Return [x, y] of the center of cell containing provided text 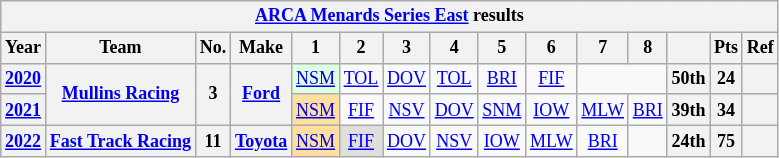
Make [262, 48]
Pts [726, 48]
ARCA Menards Series East results [390, 16]
8 [648, 48]
50th [688, 78]
Mullins Racing [120, 94]
Fast Track Racing [120, 140]
2021 [24, 110]
24 [726, 78]
2022 [24, 140]
Ref [760, 48]
Toyota [262, 140]
Team [120, 48]
39th [688, 110]
5 [502, 48]
Year [24, 48]
24th [688, 140]
2 [360, 48]
7 [602, 48]
Ford [262, 94]
6 [552, 48]
No. [212, 48]
SNM [502, 110]
4 [454, 48]
2020 [24, 78]
75 [726, 140]
34 [726, 110]
1 [316, 48]
11 [212, 140]
